Search for the cell housing the specified text and yield its [X, Y] center coordinate. 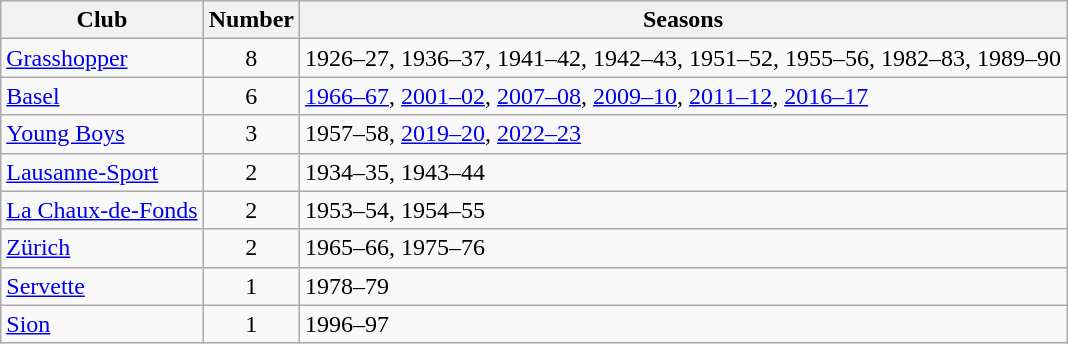
Club [102, 20]
Servette [102, 286]
6 [251, 96]
Zürich [102, 248]
Young Boys [102, 134]
Seasons [684, 20]
1953–54, 1954–55 [684, 210]
Number [251, 20]
8 [251, 58]
1957–58, 2019–20, 2022–23 [684, 134]
1996–97 [684, 324]
1965–66, 1975–76 [684, 248]
3 [251, 134]
1934–35, 1943–44 [684, 172]
1926–27, 1936–37, 1941–42, 1942–43, 1951–52, 1955–56, 1982–83, 1989–90 [684, 58]
Grasshopper [102, 58]
Lausanne-Sport [102, 172]
1978–79 [684, 286]
Basel [102, 96]
La Chaux-de-Fonds [102, 210]
Sion [102, 324]
1966–67, 2001–02, 2007–08, 2009–10, 2011–12, 2016–17 [684, 96]
